Return the (x, y) coordinate for the center point of the cell that contains the specified text.  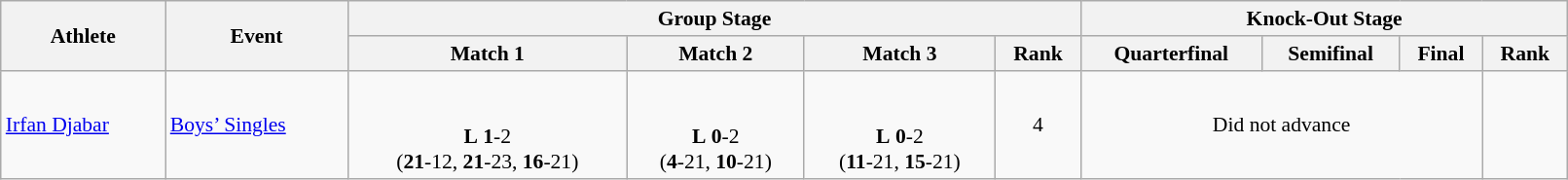
L 1-2 (21-12, 21-23, 16-21) (487, 125)
Irfan Djabar (84, 125)
Quarterfinal (1172, 54)
Semifinal (1331, 54)
Did not advance (1282, 125)
Match 2 (715, 54)
Knock-Out Stage (1325, 18)
Match 1 (487, 54)
Event (257, 35)
Final (1440, 54)
Group Stage (714, 18)
L 0-2 (4-21, 10-21) (715, 125)
4 (1038, 125)
Boys’ Singles (257, 125)
Match 3 (899, 54)
Athlete (84, 35)
L 0-2 (11-21, 15-21) (899, 125)
